Scan for the cell matching the given text and deliver its (x, y) coordinate at center. 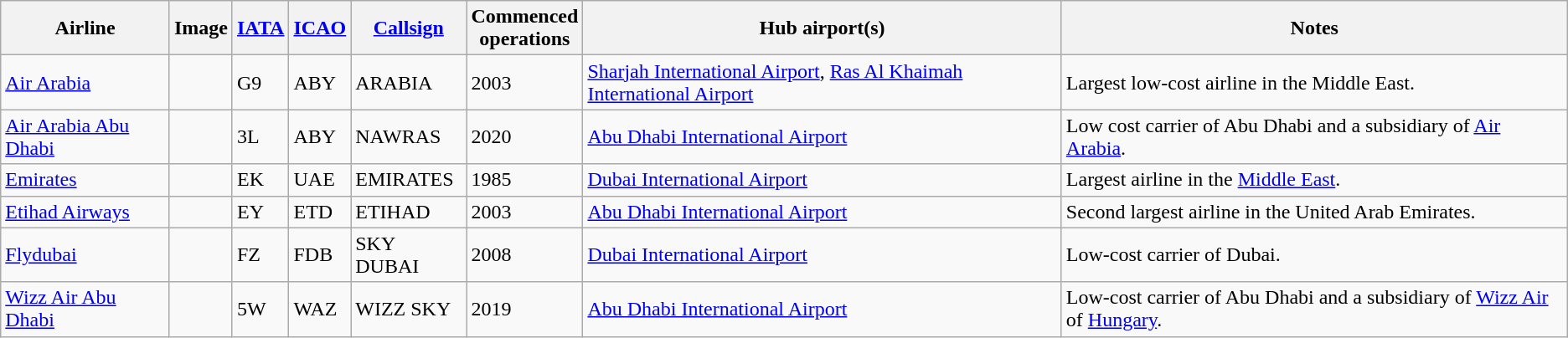
ETD (320, 212)
FZ (260, 254)
Low-cost carrier of Abu Dhabi and a subsidiary of Wizz Air of Hungary. (1314, 310)
Wizz Air Abu Dhabi (85, 310)
2020 (524, 137)
Largest airline in the Middle East. (1314, 180)
EY (260, 212)
Callsign (409, 28)
2019 (524, 310)
1985 (524, 180)
ICAO (320, 28)
Notes (1314, 28)
Etihad Airways (85, 212)
Air Arabia (85, 82)
WAZ (320, 310)
ARABIA (409, 82)
3L (260, 137)
Second largest airline in the United Arab Emirates. (1314, 212)
Hub airport(s) (823, 28)
NAWRAS (409, 137)
Emirates (85, 180)
Air Arabia Abu Dhabi (85, 137)
5W (260, 310)
2008 (524, 254)
EK (260, 180)
Commencedoperations (524, 28)
Low cost carrier of Abu Dhabi and a subsidiary of Air Arabia. (1314, 137)
Flydubai (85, 254)
EMIRATES (409, 180)
WIZZ SKY (409, 310)
Low-cost carrier of Dubai. (1314, 254)
Image (201, 28)
G9 (260, 82)
ETIHAD (409, 212)
UAE (320, 180)
Sharjah International Airport, Ras Al Khaimah International Airport (823, 82)
FDB (320, 254)
IATA (260, 28)
Largest low-cost airline in the Middle East. (1314, 82)
Airline (85, 28)
SKY DUBAI (409, 254)
